Determine the (x, y) coordinate at the center of the cell enclosing the given text.  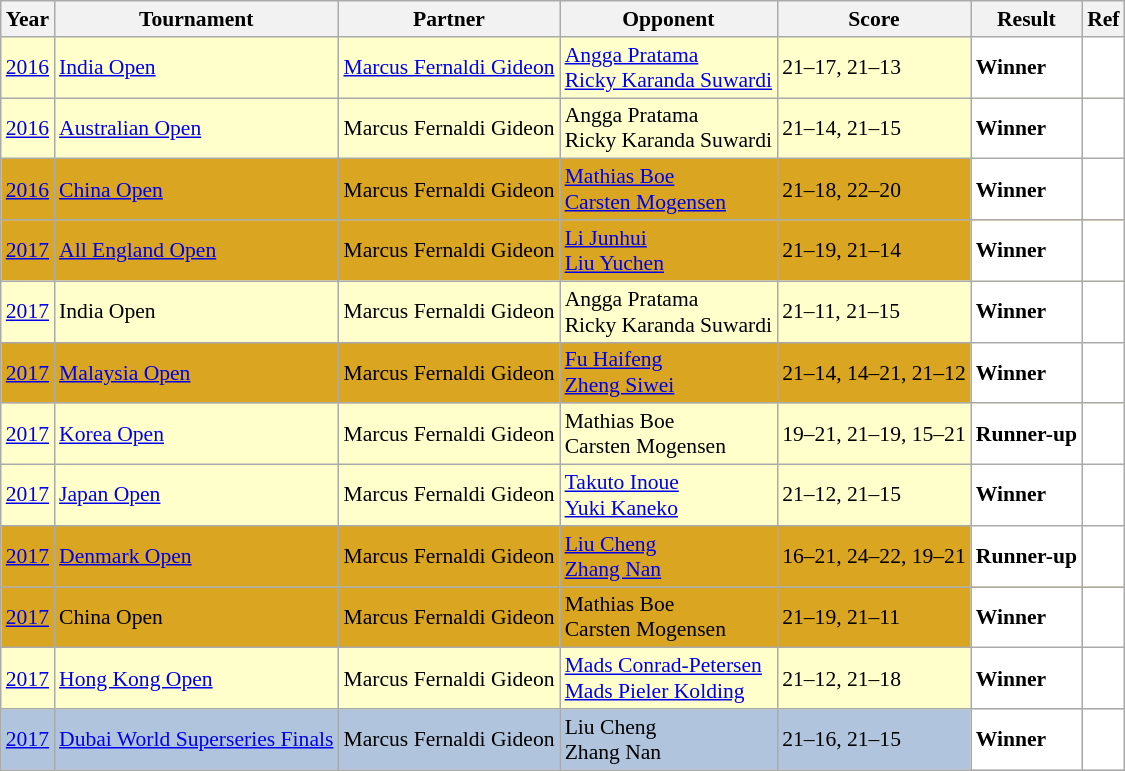
21–12, 21–18 (874, 678)
Year (28, 19)
Japan Open (196, 496)
Denmark Open (196, 556)
21–17, 21–13 (874, 68)
21–14, 21–15 (874, 128)
21–18, 22–20 (874, 190)
Mads Conrad-Petersen Mads Pieler Kolding (669, 678)
Australian Open (196, 128)
19–21, 21–19, 15–21 (874, 434)
21–19, 21–14 (874, 250)
16–21, 24–22, 19–21 (874, 556)
Result (1026, 19)
Li Junhui Liu Yuchen (669, 250)
Takuto Inoue Yuki Kaneko (669, 496)
Ref (1103, 19)
Partner (448, 19)
21–14, 14–21, 21–12 (874, 372)
All England Open (196, 250)
Fu Haifeng Zheng Siwei (669, 372)
Tournament (196, 19)
Hong Kong Open (196, 678)
Korea Open (196, 434)
Dubai World Superseries Finals (196, 740)
21–19, 21–11 (874, 618)
21–16, 21–15 (874, 740)
Opponent (669, 19)
Score (874, 19)
Malaysia Open (196, 372)
21–12, 21–15 (874, 496)
21–11, 21–15 (874, 312)
